For the text-containing cell, return its midpoint in [X, Y] coordinate format. 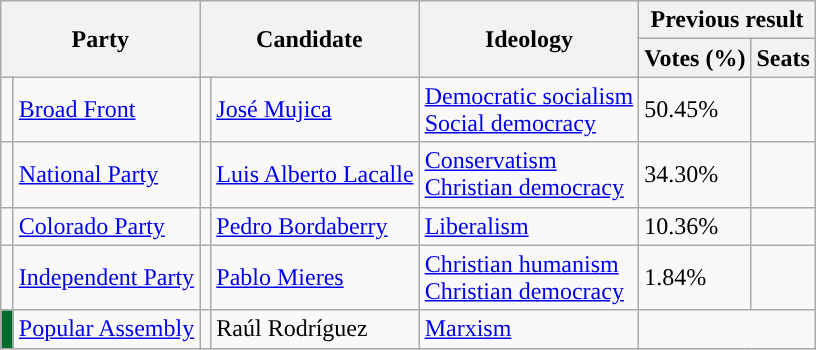
National Party [106, 174]
Christian humanismChristian democracy [529, 278]
Marxism [529, 329]
Seats [783, 58]
Votes (%) [695, 58]
Liberalism [529, 226]
Previous result [728, 20]
Raúl Rodríguez [315, 329]
1.84% [695, 278]
Party [100, 39]
Independent Party [106, 278]
50.45% [695, 110]
Luis Alberto Lacalle [315, 174]
Popular Assembly [106, 329]
ConservatismChristian democracy [529, 174]
José Mujica [315, 110]
Ideology [529, 39]
Pablo Mieres [315, 278]
34.30% [695, 174]
Pedro Bordaberry [315, 226]
Broad Front [106, 110]
10.36% [695, 226]
Candidate [310, 39]
Democratic socialismSocial democracy [529, 110]
Colorado Party [106, 226]
